Output the [X, Y] coordinate of the center of the cell containing the given text.  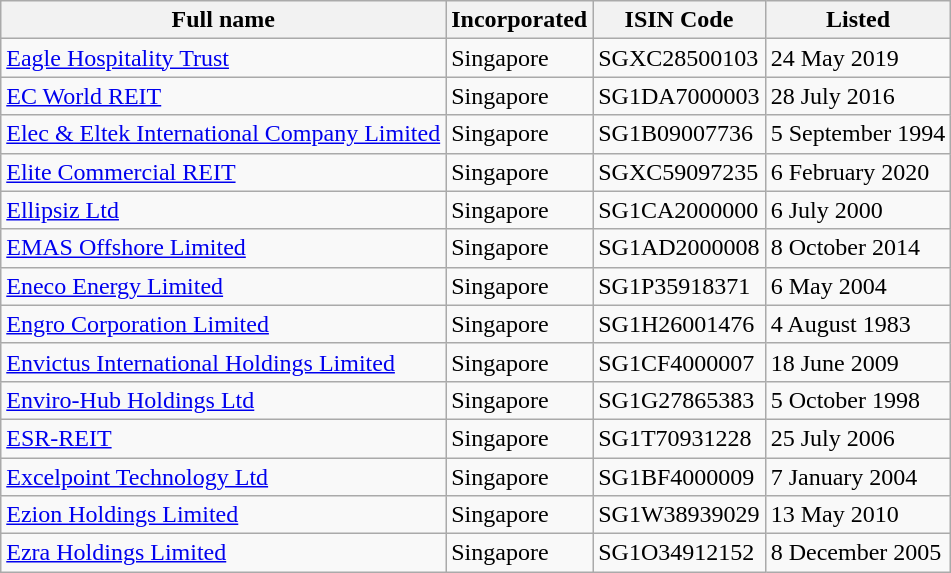
Enviro-Hub Holdings Ltd [224, 400]
28 July 2016 [858, 96]
Elite Commercial REIT [224, 172]
SGXC28500103 [679, 58]
SG1T70931228 [679, 438]
Engro Corporation Limited [224, 324]
ISIN Code [679, 20]
4 August 1983 [858, 324]
SG1G27865383 [679, 400]
Full name [224, 20]
Ezion Holdings Limited [224, 515]
ESR-REIT [224, 438]
6 May 2004 [858, 286]
Eneco Energy Limited [224, 286]
EMAS Offshore Limited [224, 248]
SG1AD2000008 [679, 248]
SG1CF4000007 [679, 362]
Ezra Holdings Limited [224, 553]
8 October 2014 [858, 248]
Eagle Hospitality Trust [224, 58]
Excelpoint Technology Ltd [224, 477]
SG1CA2000000 [679, 210]
13 May 2010 [858, 515]
SG1H26001476 [679, 324]
18 June 2009 [858, 362]
EC World REIT [224, 96]
6 July 2000 [858, 210]
SG1P35918371 [679, 286]
SG1BF4000009 [679, 477]
Elec & Eltek International Company Limited [224, 134]
8 December 2005 [858, 553]
Incorporated [520, 20]
6 February 2020 [858, 172]
24 May 2019 [858, 58]
5 October 1998 [858, 400]
SG1W38939029 [679, 515]
SG1DA7000003 [679, 96]
SG1O34912152 [679, 553]
SGXC59097235 [679, 172]
Listed [858, 20]
5 September 1994 [858, 134]
SG1B09007736 [679, 134]
Ellipsiz Ltd [224, 210]
Envictus International Holdings Limited [224, 362]
25 July 2006 [858, 438]
7 January 2004 [858, 477]
